For the text-containing cell, return its midpoint in [X, Y] coordinate format. 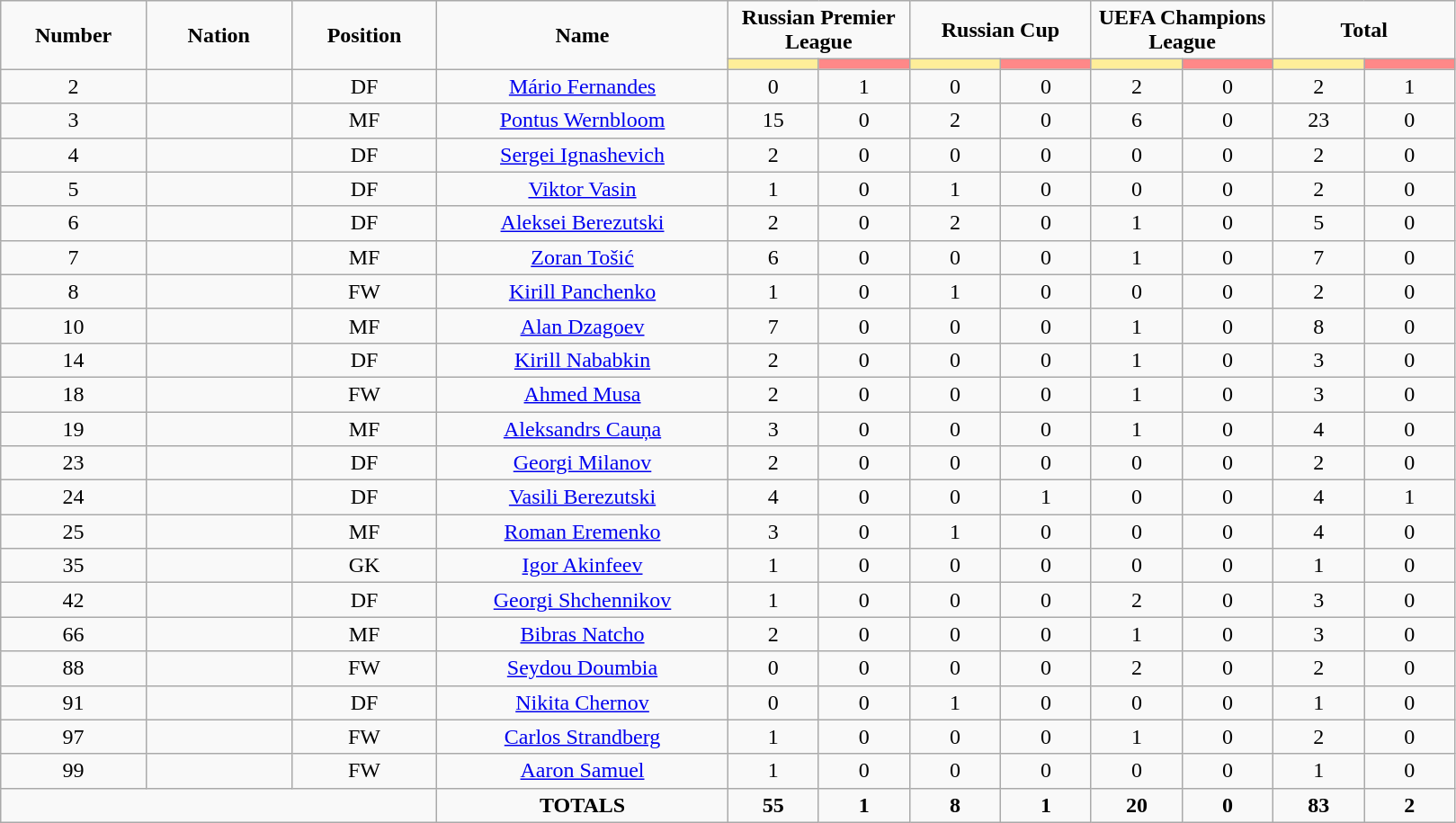
Carlos Strandberg [583, 737]
20 [1137, 805]
Total [1364, 31]
18 [74, 394]
25 [74, 532]
35 [74, 566]
19 [74, 429]
Vasili Berezutski [583, 497]
55 [773, 805]
Name [583, 35]
Nikita Chernov [583, 702]
91 [74, 702]
42 [74, 600]
Zoran Tošić [583, 257]
Number [74, 35]
Georgi Shchennikov [583, 600]
Aaron Samuel [583, 771]
TOTALS [583, 805]
14 [74, 360]
UEFA Champions League [1182, 31]
66 [74, 634]
99 [74, 771]
10 [74, 326]
Aleksei Berezutski [583, 223]
Bibras Natcho [583, 634]
97 [74, 737]
Seydou Doumbia [583, 668]
Russian Premier League [818, 31]
Roman Eremenko [583, 532]
Ahmed Musa [583, 394]
Alan Dzagoev [583, 326]
Position [364, 35]
15 [773, 121]
GK [364, 566]
Mário Fernandes [583, 86]
Kirill Nababkin [583, 360]
Kirill Panchenko [583, 291]
Viktor Vasin [583, 189]
24 [74, 497]
Nation [219, 35]
Pontus Wernbloom [583, 121]
Russian Cup [1000, 31]
Aleksandrs Cauņa [583, 429]
Georgi Milanov [583, 463]
Sergei Ignashevich [583, 155]
Igor Akinfeev [583, 566]
83 [1318, 805]
88 [74, 668]
